Return the [X, Y] coordinate for the center point of the cell that contains the specified text.  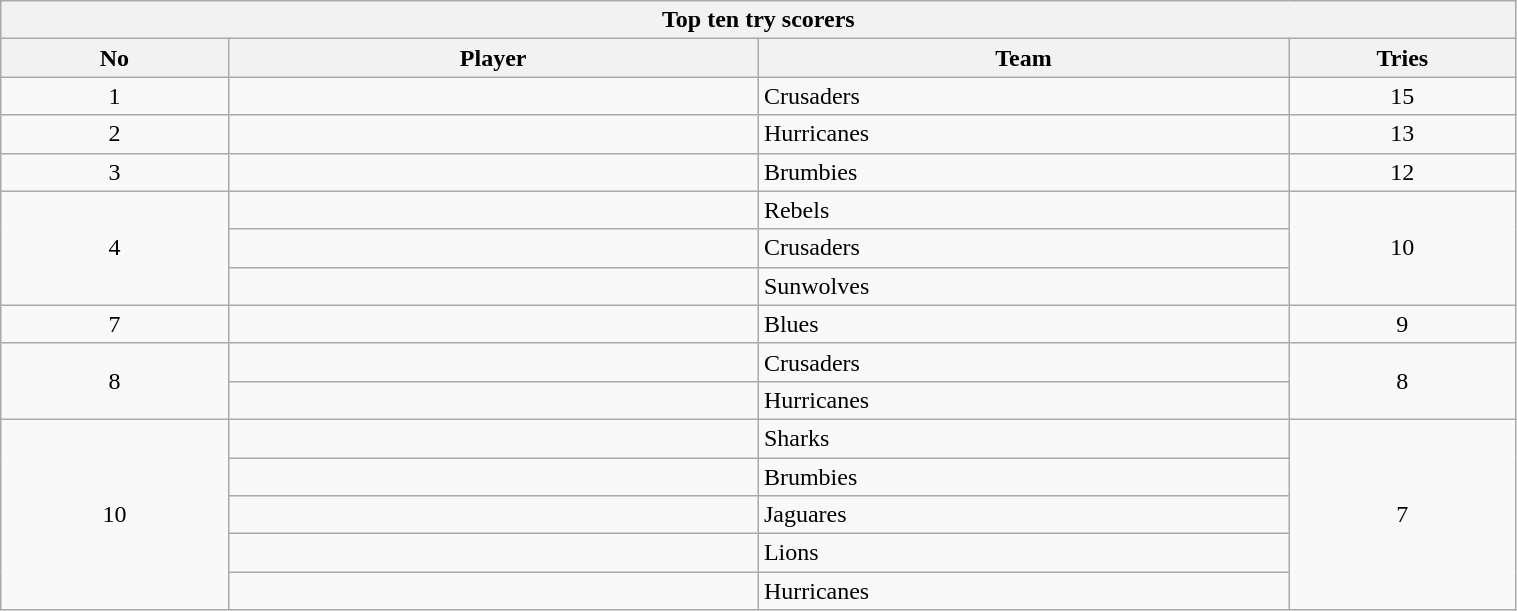
Player [493, 58]
Lions [1023, 553]
13 [1402, 134]
Blues [1023, 324]
1 [114, 96]
9 [1402, 324]
Team [1023, 58]
Tries [1402, 58]
Jaguares [1023, 515]
Sharks [1023, 438]
3 [114, 172]
15 [1402, 96]
4 [114, 248]
Sunwolves [1023, 286]
Top ten try scorers [758, 20]
2 [114, 134]
No [114, 58]
Rebels [1023, 210]
12 [1402, 172]
